Find where the given text appears and provide that cell's center as (x, y) coordinate. 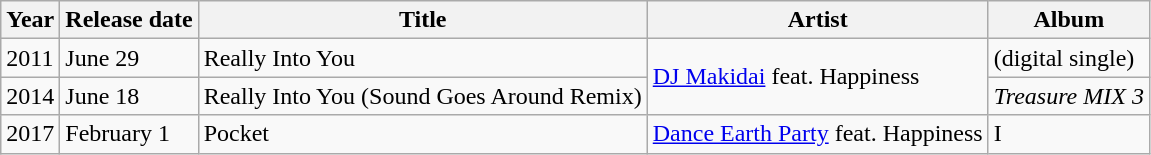
June 29 (129, 58)
Album (1068, 20)
June 18 (129, 96)
Artist (818, 20)
DJ Makidai feat. Happiness (818, 77)
Year (30, 20)
Really Into You (422, 58)
I (1068, 134)
2017 (30, 134)
(digital single) (1068, 58)
February 1 (129, 134)
Release date (129, 20)
Dance Earth Party feat. Happiness (818, 134)
2014 (30, 96)
Treasure MIX 3 (1068, 96)
Pocket (422, 134)
Really Into You (Sound Goes Around Remix) (422, 96)
2011 (30, 58)
Title (422, 20)
